Provide the (X, Y) coordinate of the cell's center where the given text is located.  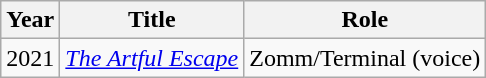
Year (30, 20)
The Artful Escape (152, 58)
Zomm/Terminal (voice) (365, 58)
Title (152, 20)
Role (365, 20)
2021 (30, 58)
